Output the (X, Y) coordinate of the center of the cell containing the given text.  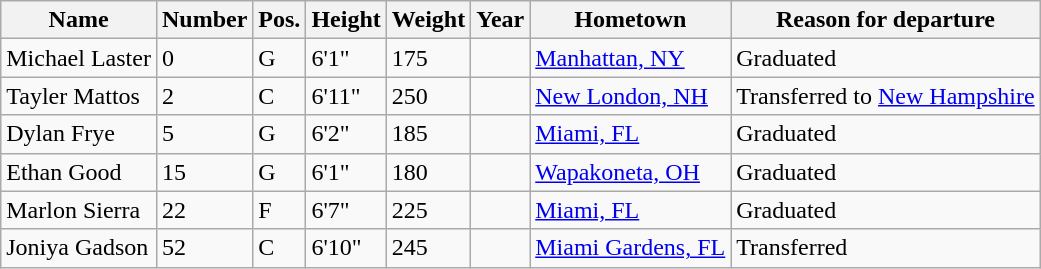
Year (500, 20)
185 (428, 134)
52 (204, 248)
Transferred to New Hampshire (886, 96)
Wapakoneta, OH (630, 172)
6'7" (346, 210)
Dylan Frye (79, 134)
Michael Laster (79, 58)
6'10" (346, 248)
F (280, 210)
225 (428, 210)
Marlon Sierra (79, 210)
Pos. (280, 20)
6'2" (346, 134)
22 (204, 210)
245 (428, 248)
New London, NH (630, 96)
Number (204, 20)
Manhattan, NY (630, 58)
250 (428, 96)
2 (204, 96)
0 (204, 58)
Name (79, 20)
180 (428, 172)
Hometown (630, 20)
Joniya Gadson (79, 248)
Ethan Good (79, 172)
Miami Gardens, FL (630, 248)
5 (204, 134)
Reason for departure (886, 20)
Tayler Mattos (79, 96)
6'11" (346, 96)
Height (346, 20)
Weight (428, 20)
175 (428, 58)
15 (204, 172)
Transferred (886, 248)
